Output the (x, y) coordinate of the center of the cell containing the given text.  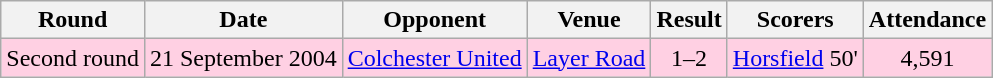
Date (243, 20)
1–2 (689, 58)
Horsfield 50' (795, 58)
Scorers (795, 20)
4,591 (927, 58)
Venue (589, 20)
Round (73, 20)
Layer Road (589, 58)
Attendance (927, 20)
Colchester United (434, 58)
Result (689, 20)
21 September 2004 (243, 58)
Second round (73, 58)
Opponent (434, 20)
